For the text-containing cell, return its midpoint in (X, Y) coordinate format. 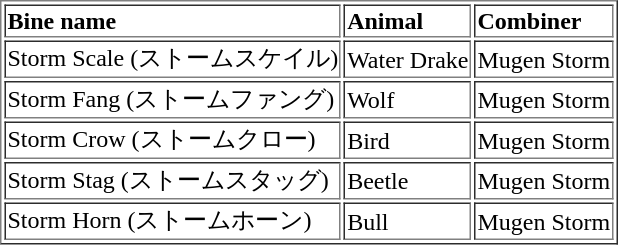
Bird (408, 141)
Animal (408, 20)
Storm Horn (ストームホーン) (172, 221)
Wolf (408, 100)
Beetle (408, 181)
Water Drake (408, 59)
Bull (408, 221)
Storm Stag (ストームスタッグ) (172, 181)
Storm Scale (ストームスケイル) (172, 59)
Storm Fang (ストームファング) (172, 100)
Bine name (172, 20)
Storm Crow (ストームクロー) (172, 141)
Combiner (544, 20)
